Capture the cell that displays the provided text and extract its (x, y) central coordinate. 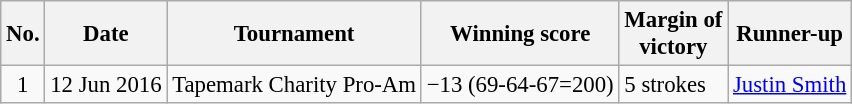
Margin ofvictory (674, 34)
Tournament (294, 34)
Tapemark Charity Pro-Am (294, 85)
12 Jun 2016 (106, 85)
Runner-up (790, 34)
Date (106, 34)
−13 (69-64-67=200) (520, 85)
Justin Smith (790, 85)
No. (23, 34)
1 (23, 85)
5 strokes (674, 85)
Winning score (520, 34)
